Return the (X, Y) coordinate for the center point of the cell that contains the specified text.  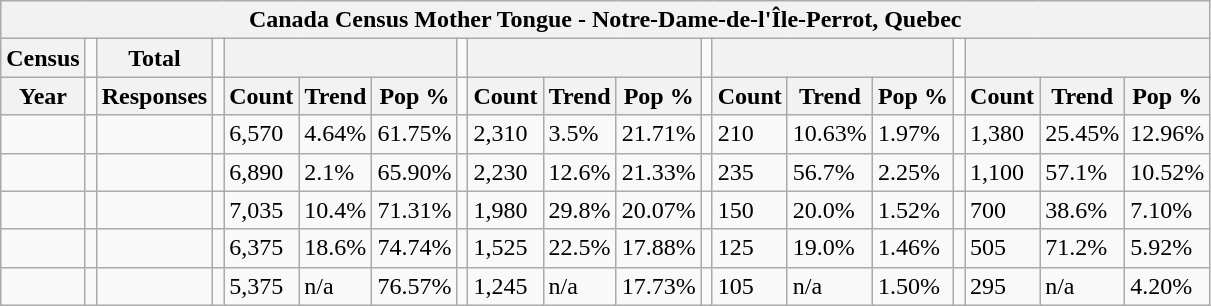
105 (750, 286)
21.33% (658, 172)
10.4% (336, 210)
125 (750, 248)
19.0% (830, 248)
29.8% (580, 210)
7.10% (1168, 210)
7,035 (262, 210)
Census (43, 58)
1.97% (912, 134)
Total (154, 58)
20.0% (830, 210)
2,230 (506, 172)
1,980 (506, 210)
1,245 (506, 286)
57.1% (1082, 172)
235 (750, 172)
700 (1002, 210)
Year (43, 96)
6,570 (262, 134)
1.50% (912, 286)
2.1% (336, 172)
56.7% (830, 172)
25.45% (1082, 134)
21.71% (658, 134)
76.57% (414, 286)
1,380 (1002, 134)
4.20% (1168, 286)
71.31% (414, 210)
210 (750, 134)
3.5% (580, 134)
Canada Census Mother Tongue - Notre-Dame-de-l'Île-Perrot, Quebec (606, 20)
18.6% (336, 248)
12.96% (1168, 134)
505 (1002, 248)
10.52% (1168, 172)
295 (1002, 286)
71.2% (1082, 248)
17.88% (658, 248)
1.46% (912, 248)
6,375 (262, 248)
6,890 (262, 172)
4.64% (336, 134)
1.52% (912, 210)
17.73% (658, 286)
2.25% (912, 172)
Responses (154, 96)
61.75% (414, 134)
65.90% (414, 172)
5.92% (1168, 248)
10.63% (830, 134)
150 (750, 210)
74.74% (414, 248)
2,310 (506, 134)
1,100 (1002, 172)
5,375 (262, 286)
12.6% (580, 172)
1,525 (506, 248)
38.6% (1082, 210)
22.5% (580, 248)
20.07% (658, 210)
